Capture the cell that displays the provided text and extract its (x, y) central coordinate. 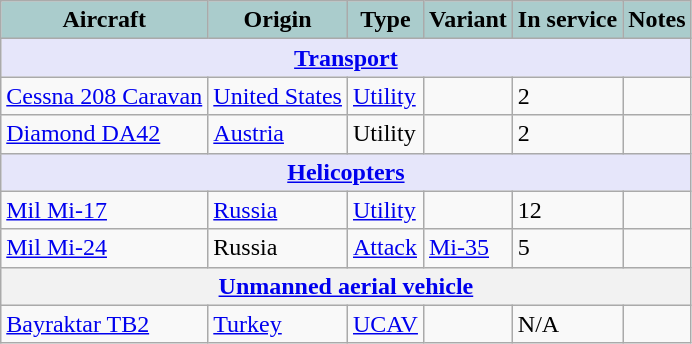
Type (385, 20)
Mil Mi-24 (104, 248)
5 (567, 248)
Mi-35 (468, 248)
Austria (278, 134)
Bayraktar TB2 (104, 324)
Helicopters (346, 172)
12 (567, 210)
Attack (385, 248)
Turkey (278, 324)
Diamond DA42 (104, 134)
Variant (468, 20)
N/A (567, 324)
Transport (346, 58)
Cessna 208 Caravan (104, 96)
Notes (657, 20)
United States (278, 96)
Origin (278, 20)
Mil Mi-17 (104, 210)
In service (567, 20)
UCAV (385, 324)
Unmanned aerial vehicle (346, 286)
Aircraft (104, 20)
